Identify which cell holds the provided text, then report its [x, y] central coordinate. 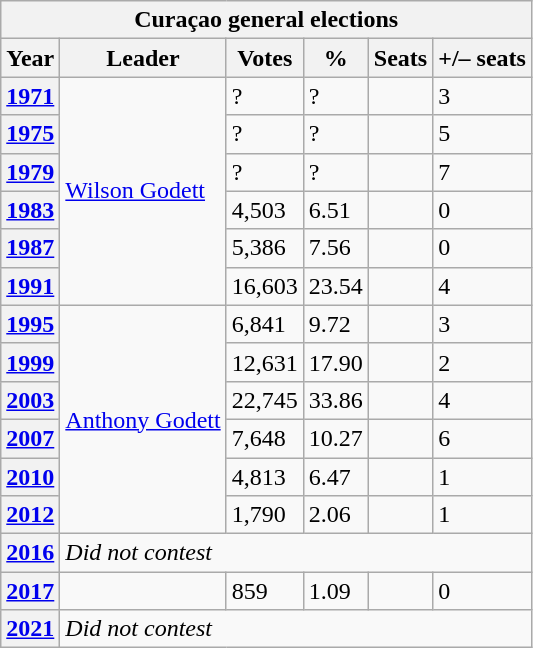
6.47 [336, 477]
Seats [400, 58]
859 [264, 591]
+/– seats [482, 58]
1,790 [264, 515]
1987 [30, 248]
7.56 [336, 248]
Curaçao general elections [266, 20]
4,813 [264, 477]
5 [482, 134]
2021 [30, 629]
2010 [30, 477]
2016 [30, 553]
1999 [30, 362]
7,648 [264, 438]
6,841 [264, 324]
9.72 [336, 324]
6 [482, 438]
5,386 [264, 248]
% [336, 58]
33.86 [336, 400]
1979 [30, 172]
Wilson Godett [143, 191]
17.90 [336, 362]
1995 [30, 324]
2003 [30, 400]
1975 [30, 134]
2017 [30, 591]
16,603 [264, 286]
2012 [30, 515]
22,745 [264, 400]
2007 [30, 438]
Year [30, 58]
4,503 [264, 210]
1971 [30, 96]
10.27 [336, 438]
Votes [264, 58]
23.54 [336, 286]
7 [482, 172]
Leader [143, 58]
1.09 [336, 591]
1991 [30, 286]
6.51 [336, 210]
2 [482, 362]
Anthony Godett [143, 419]
1983 [30, 210]
12,631 [264, 362]
2.06 [336, 515]
